Output the [x, y] coordinate of the center of the cell containing the given text.  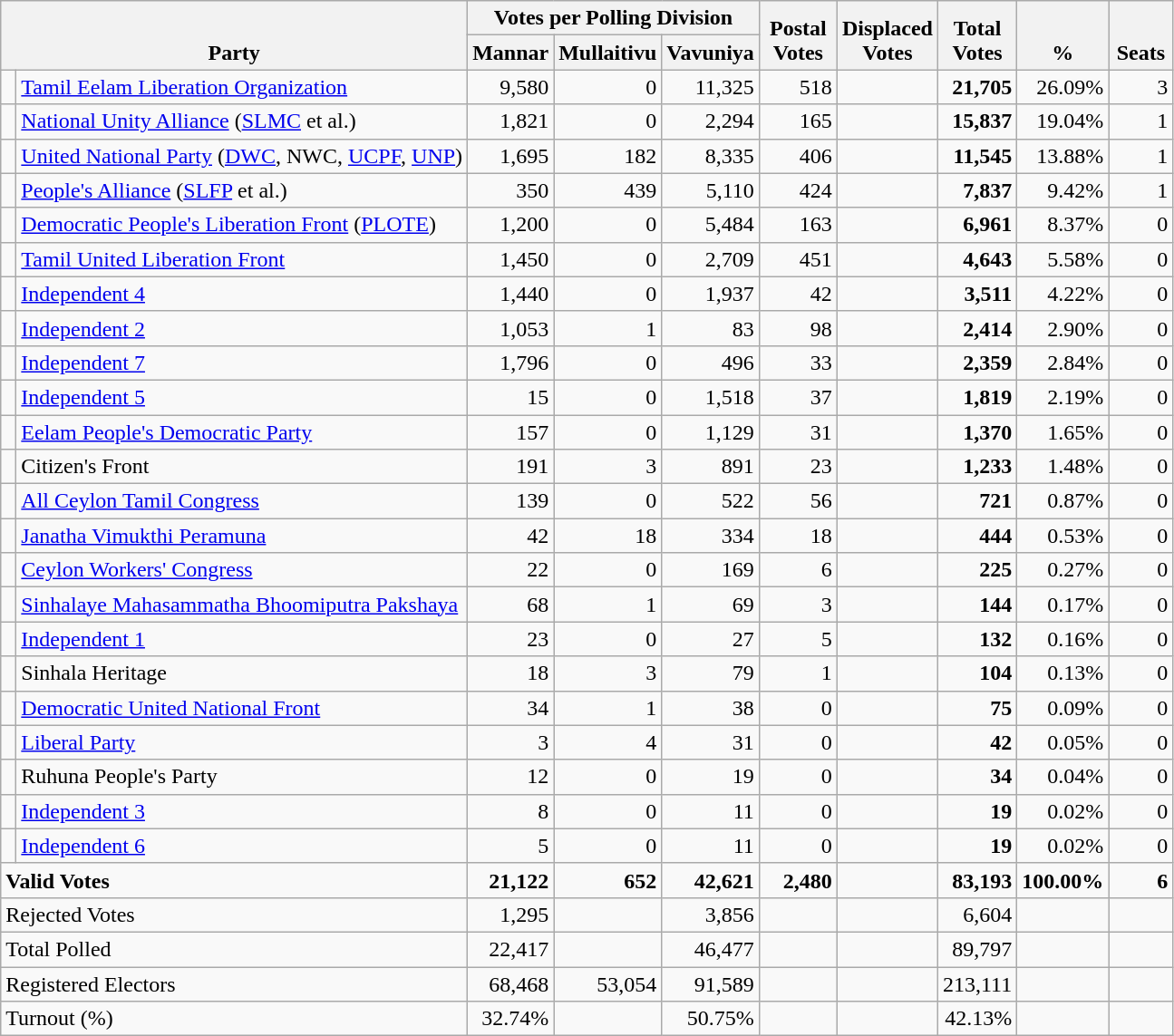
27 [711, 639]
165 [798, 121]
United National Party (DWC, NWC, UCPF, UNP) [242, 156]
2.84% [1062, 363]
Turnout (%) [234, 1019]
% [1062, 35]
75 [977, 708]
Mullaitivu [607, 53]
0.87% [1062, 501]
Total Votes [977, 35]
4,643 [977, 259]
9,580 [511, 87]
Independent 5 [242, 397]
4 [607, 742]
6,961 [977, 225]
1,695 [511, 156]
Seats [1140, 35]
721 [977, 501]
451 [798, 259]
8.37% [1062, 225]
Liberal Party [242, 742]
Mannar [511, 53]
68 [511, 605]
All Ceylon Tamil Congress [242, 501]
5.58% [1062, 259]
Democratic United National Front [242, 708]
Ruhuna People's Party [242, 777]
People's Alliance (SLFP et al.) [242, 190]
157 [511, 432]
Independent 6 [242, 846]
83,193 [977, 880]
42,621 [711, 880]
22 [511, 570]
83 [711, 328]
15 [511, 397]
1,440 [511, 294]
0.09% [1062, 708]
1.65% [1062, 432]
Tamil United Liberation Front [242, 259]
Rejected Votes [234, 915]
132 [977, 639]
56 [798, 501]
22,417 [511, 949]
518 [798, 87]
Party [234, 35]
225 [977, 570]
2,294 [711, 121]
652 [607, 880]
Sinhala Heritage [242, 673]
104 [977, 673]
PostalVotes [798, 35]
50.75% [711, 1019]
21,705 [977, 87]
1,450 [511, 259]
8 [511, 811]
11,545 [977, 156]
13.88% [1062, 156]
0.13% [1062, 673]
Independent 2 [242, 328]
19.04% [1062, 121]
169 [711, 570]
1,370 [977, 432]
163 [798, 225]
Eelam People's Democratic Party [242, 432]
68,468 [511, 983]
Democratic People's Liberation Front (PLOTE) [242, 225]
Votes per Polling Division [614, 18]
100.00% [1062, 880]
3,511 [977, 294]
National Unity Alliance (SLMC et al.) [242, 121]
1,937 [711, 294]
191 [511, 467]
Total Polled [234, 949]
439 [607, 190]
Registered Electors [234, 983]
1,796 [511, 363]
Ceylon Workers' Congress [242, 570]
2,359 [977, 363]
32.74% [511, 1019]
11,325 [711, 87]
0.17% [1062, 605]
9.42% [1062, 190]
Citizen's Front [242, 467]
15,837 [977, 121]
8,335 [711, 156]
144 [977, 605]
2,414 [977, 328]
Valid Votes [234, 880]
406 [798, 156]
Sinhalaye Mahasammatha Bhoomiputra Pakshaya [242, 605]
1,053 [511, 328]
89,797 [977, 949]
5,110 [711, 190]
26.09% [1062, 87]
69 [711, 605]
79 [711, 673]
Independent 7 [242, 363]
522 [711, 501]
98 [798, 328]
21,122 [511, 880]
0.04% [1062, 777]
1,233 [977, 467]
1,295 [511, 915]
1,819 [977, 397]
424 [798, 190]
182 [607, 156]
1,518 [711, 397]
Janatha Vimukthi Peramuna [242, 536]
DisplacedVotes [887, 35]
496 [711, 363]
33 [798, 363]
0.27% [1062, 570]
2.19% [1062, 397]
Independent 1 [242, 639]
350 [511, 190]
53,054 [607, 983]
334 [711, 536]
1,821 [511, 121]
Vavuniya [711, 53]
5,484 [711, 225]
Independent 4 [242, 294]
7,837 [977, 190]
213,111 [977, 983]
2,709 [711, 259]
1,129 [711, 432]
Tamil Eelam Liberation Organization [242, 87]
42.13% [977, 1019]
37 [798, 397]
91,589 [711, 983]
6,604 [977, 915]
0.16% [1062, 639]
1,200 [511, 225]
0.05% [1062, 742]
2,480 [798, 880]
1.48% [1062, 467]
3,856 [711, 915]
Independent 3 [242, 811]
12 [511, 777]
891 [711, 467]
0.53% [1062, 536]
38 [711, 708]
4.22% [1062, 294]
139 [511, 501]
2.90% [1062, 328]
444 [977, 536]
46,477 [711, 949]
